Capture the cell that displays the provided text and extract its (X, Y) central coordinate. 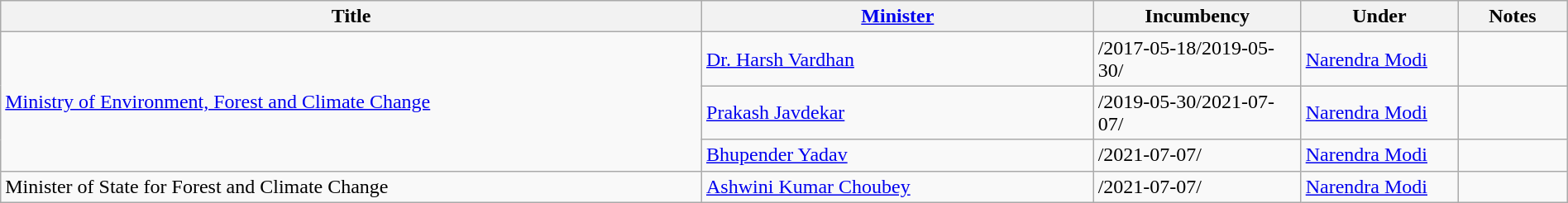
Minister (898, 17)
Notes (1513, 17)
Bhupender Yadav (898, 155)
Ministry of Environment, Forest and Climate Change (351, 101)
Incumbency (1198, 17)
Under (1379, 17)
/2017-05-18/2019-05-30/ (1198, 59)
Prakash Javdekar (898, 112)
/2019-05-30/2021-07-07/ (1198, 112)
Ashwini Kumar Choubey (898, 186)
Dr. Harsh Vardhan (898, 59)
Minister of State for Forest and Climate Change (351, 186)
Title (351, 17)
